Find where the given text appears and provide that cell's center as (x, y) coordinate. 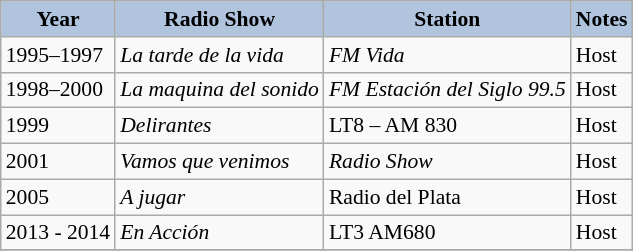
2001 (58, 162)
La tarde de la vida (220, 55)
2005 (58, 197)
En Acción (220, 233)
Year (58, 19)
Notes (602, 19)
Vamos que venimos (220, 162)
2013 - 2014 (58, 233)
FM Estación del Siglo 99.5 (448, 90)
1995–1997 (58, 55)
La maquina del sonido (220, 90)
FM Vida (448, 55)
1999 (58, 126)
Radio del Plata (448, 197)
1998–2000 (58, 90)
Station (448, 19)
LT8 – AM 830 (448, 126)
Delirantes (220, 126)
A jugar (220, 197)
LT3 AM680 (448, 233)
